Scan for the cell matching the given text and deliver its [X, Y] coordinate at center. 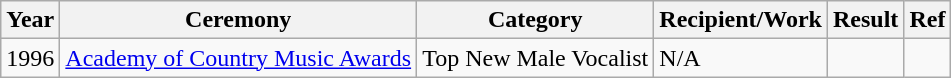
Top New Male Vocalist [536, 58]
Ref [928, 20]
Ceremony [238, 20]
Recipient/Work [741, 20]
Result [865, 20]
Year [30, 20]
Category [536, 20]
N/A [741, 58]
Academy of Country Music Awards [238, 58]
1996 [30, 58]
